Scan for the cell matching the given text and deliver its (X, Y) coordinate at center. 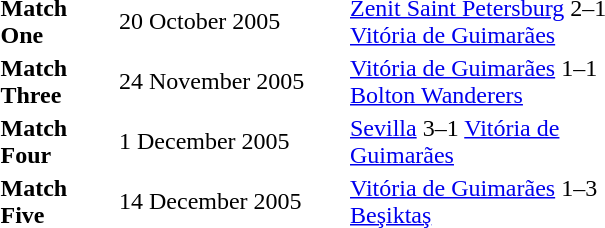
24 November 2005 (232, 82)
1 December 2005 (232, 142)
